Determine the (X, Y) coordinate at the center of the cell enclosing the given text.  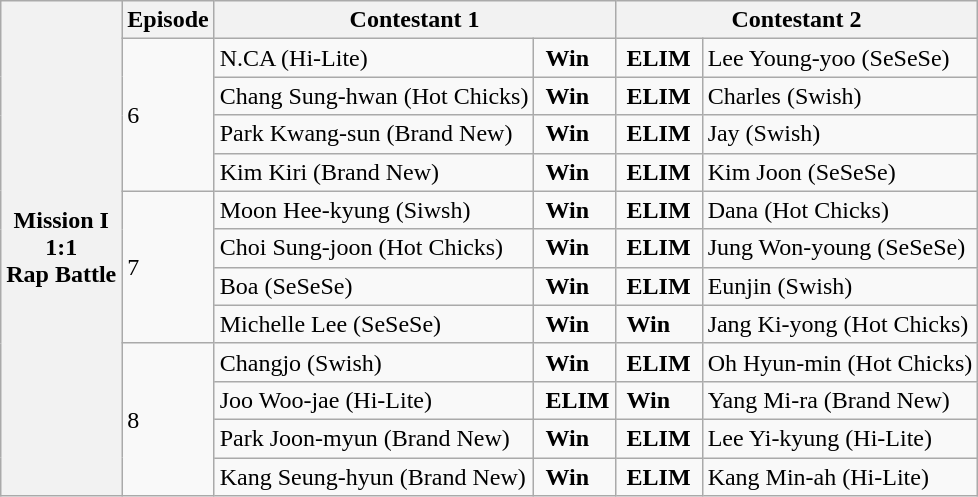
Eunjin (Swish) (840, 286)
Boa (SeSeSe) (374, 286)
Yang Mi-ra (Brand New) (840, 400)
Lee Yi-kyung (Hi-Lite) (840, 438)
Park Joon-myun (Brand New) (374, 438)
Kang Seung-hyun (Brand New) (374, 477)
Lee Young-yoo (SeSeSe) (840, 58)
Jung Won-young (SeSeSe) (840, 248)
Kim Kiri (Brand New) (374, 172)
Jang Ki-yong (Hot Chicks) (840, 324)
Mission I1:1Rap Battle (62, 248)
Contestant 2 (796, 20)
6 (168, 115)
8 (168, 419)
Jay (Swish) (840, 134)
Charles (Swish) (840, 96)
N.CA (Hi-Lite) (374, 58)
Joo Woo-jae (Hi-Lite) (374, 400)
Kim Joon (SeSeSe) (840, 172)
Moon Hee-kyung (Siwsh) (374, 210)
7 (168, 267)
Dana (Hot Chicks) (840, 210)
Episode (168, 20)
Park Kwang-sun (Brand New) (374, 134)
Kang Min-ah (Hi-Lite) (840, 477)
Contestant 1 (414, 20)
Chang Sung-hwan (Hot Chicks) (374, 96)
Oh Hyun-min (Hot Chicks) (840, 362)
Michelle Lee (SeSeSe) (374, 324)
Choi Sung-joon (Hot Chicks) (374, 248)
Changjo (Swish) (374, 362)
